For the text-containing cell, return its midpoint in (x, y) coordinate format. 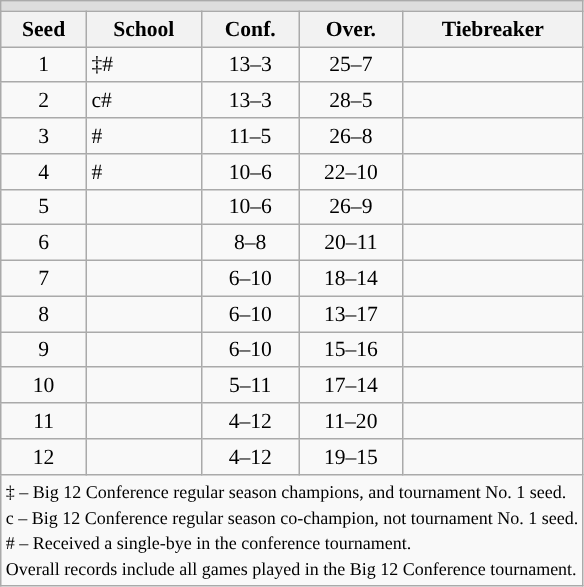
1 (44, 65)
26–8 (350, 136)
18–14 (350, 279)
6 (44, 243)
11–5 (250, 136)
School (144, 29)
12 (44, 457)
9 (44, 350)
4 (44, 172)
Tiebreaker (492, 29)
11 (44, 421)
13–17 (350, 314)
8 (44, 314)
15–16 (350, 350)
2 (44, 101)
28–5 (350, 101)
5–11 (250, 386)
8–8 (250, 243)
26–9 (350, 207)
‡# (144, 65)
11–20 (350, 421)
Conf. (250, 29)
Over. (350, 29)
10 (44, 386)
20–11 (350, 243)
7 (44, 279)
19–15 (350, 457)
5 (44, 207)
3 (44, 136)
c# (144, 101)
22–10 (350, 172)
Seed (44, 29)
25–7 (350, 65)
17–14 (350, 386)
